Locate the cell with the specified text and output its [X, Y] center coordinate. 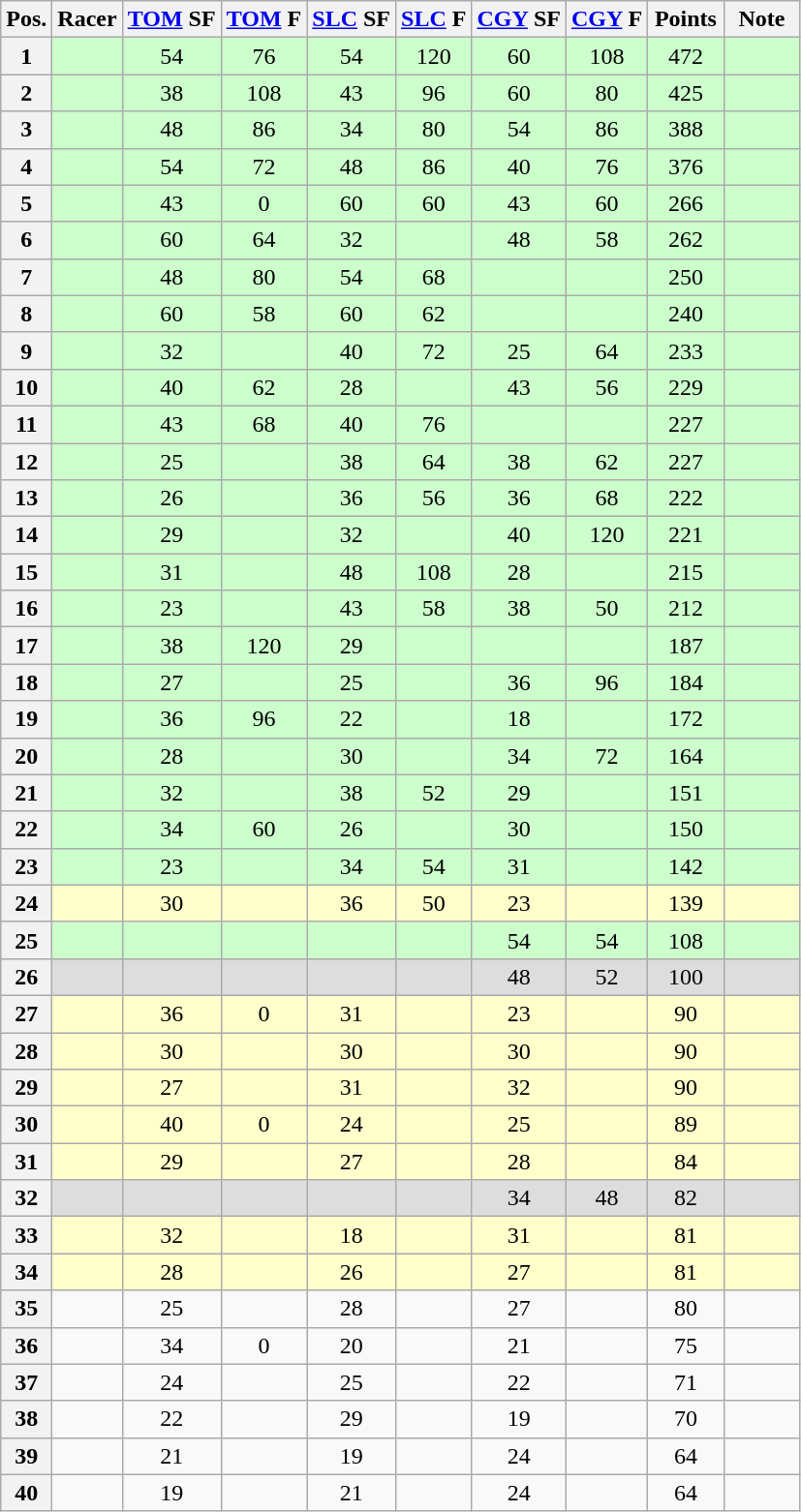
164 [686, 756]
CGY F [606, 19]
139 [686, 903]
8 [27, 314]
14 [27, 535]
240 [686, 314]
TOM F [263, 19]
184 [686, 682]
4 [27, 166]
5 [27, 203]
13 [27, 499]
84 [686, 1162]
212 [686, 609]
10 [27, 387]
71 [686, 1382]
TOM SF [171, 19]
376 [686, 166]
12 [27, 462]
1 [27, 56]
15 [27, 572]
222 [686, 499]
Pos. [27, 19]
35 [27, 1309]
SLC F [434, 19]
187 [686, 646]
100 [686, 977]
151 [686, 793]
472 [686, 56]
Racer [87, 19]
33 [27, 1235]
150 [686, 830]
233 [686, 350]
250 [686, 277]
89 [686, 1125]
82 [686, 1198]
70 [686, 1419]
2 [27, 93]
9 [27, 350]
221 [686, 535]
Points [686, 19]
16 [27, 609]
3 [27, 130]
75 [686, 1346]
11 [27, 424]
229 [686, 387]
6 [27, 240]
SLC SF [352, 19]
37 [27, 1382]
425 [686, 93]
215 [686, 572]
CGY SF [519, 19]
7 [27, 277]
39 [27, 1456]
262 [686, 240]
266 [686, 203]
Note [761, 19]
172 [686, 719]
142 [686, 866]
17 [27, 646]
388 [686, 130]
